Provide the [X, Y] coordinate of the cell's center where the given text is located.  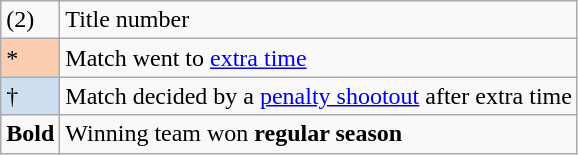
Match went to extra time [319, 58]
Winning team won regular season [319, 134]
† [30, 96]
* [30, 58]
(2) [30, 20]
Match decided by a penalty shootout after extra time [319, 96]
Bold [30, 134]
Title number [319, 20]
